Locate the cell with the specified text and output its [X, Y] center coordinate. 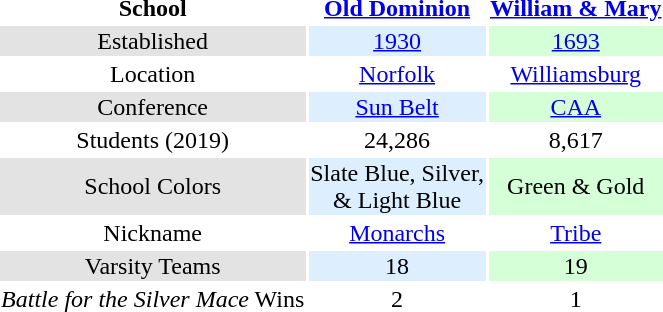
Conference [153, 107]
Williamsburg [576, 74]
Varsity Teams [153, 266]
18 [398, 266]
1693 [576, 41]
Tribe [576, 233]
Sun Belt [398, 107]
Students (2019) [153, 140]
CAA [576, 107]
Established [153, 41]
Norfolk [398, 74]
Slate Blue, Silver, & Light Blue [398, 186]
Location [153, 74]
Monarchs [398, 233]
Green & Gold [576, 186]
School Colors [153, 186]
1930 [398, 41]
Nickname [153, 233]
24,286 [398, 140]
8,617 [576, 140]
19 [576, 266]
